Search for the cell housing the specified text and yield its (x, y) center coordinate. 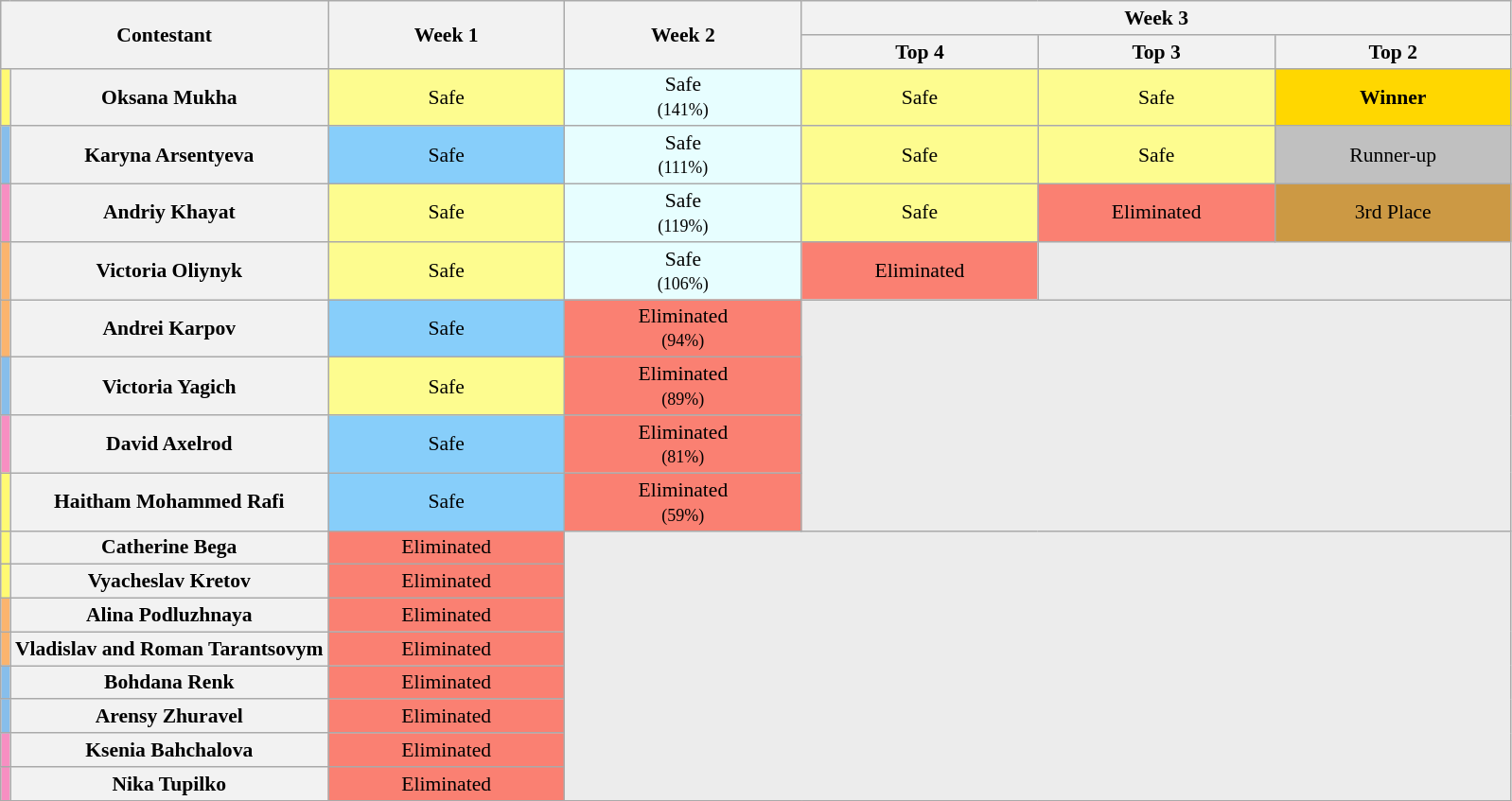
3rd Place (1393, 214)
Bohdana Renk (169, 683)
Runner-up (1393, 155)
Karyna Arsentyeva (169, 155)
Winner (1393, 96)
Haitham Mohammed Rafi (169, 501)
Top 4 (920, 52)
Eliminated(89%) (683, 386)
Week 2 (683, 34)
Week 1 (447, 34)
David Axelrod (169, 444)
Victoria Oliynyk (169, 270)
Andrei Karpov (169, 329)
Vyacheslav Kretov (169, 582)
Top 2 (1393, 52)
Nika Tupilko (169, 784)
Safe (119%) (683, 214)
Andriy Khayat (169, 214)
Ksenia Bahchalova (169, 750)
Top 3 (1156, 52)
Oksana Mukha (169, 96)
Safe(141%) (683, 96)
Catherine Bega (169, 548)
Eliminated(59%) (683, 501)
Victoria Yagich (169, 386)
Week 3 (1156, 18)
Eliminated(81%) (683, 444)
Safe (106%) (683, 270)
Alina Podluzhnaya (169, 616)
Arensy Zhuravel (169, 717)
Vladislav and Roman Tarantsovym (169, 649)
Eliminated(94%) (683, 329)
Safe(111%) (683, 155)
Contestant (165, 34)
